Identify which cell holds the provided text, then report its (X, Y) central coordinate. 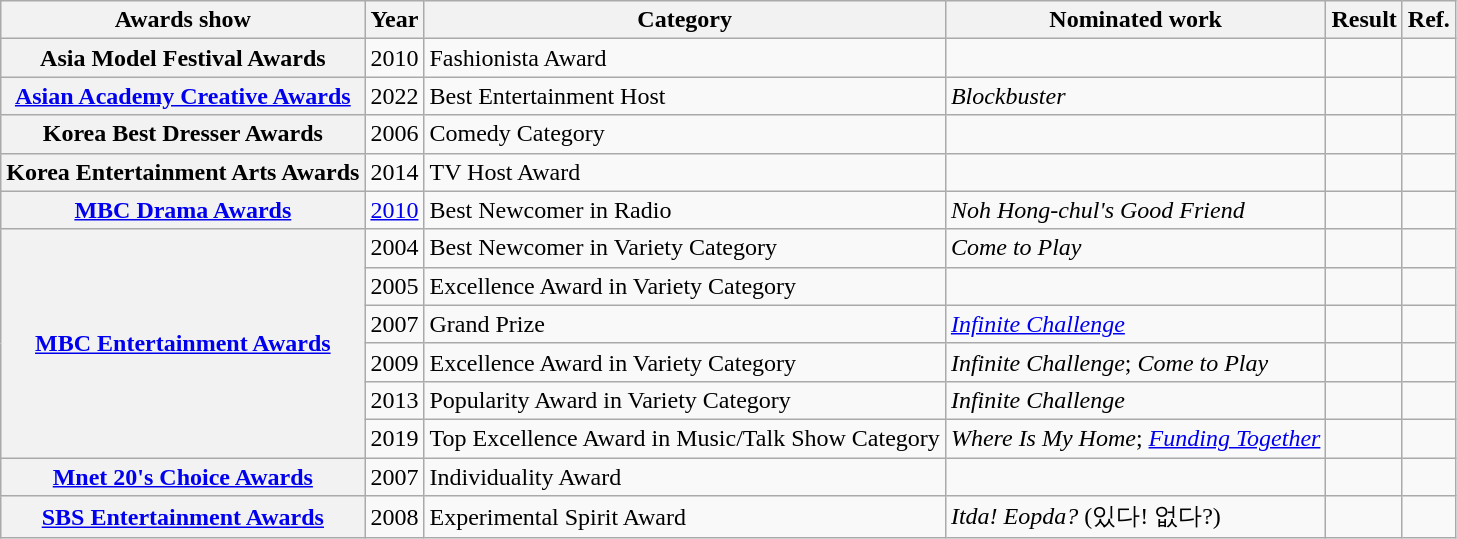
2022 (394, 96)
Noh Hong-chul's Good Friend (1136, 210)
Individuality Award (684, 477)
2004 (394, 248)
Awards show (183, 20)
Korea Best Dresser Awards (183, 134)
Fashionista Award (684, 58)
Grand Prize (684, 324)
Year (394, 20)
TV Host Award (684, 172)
2009 (394, 362)
Where Is My Home; Funding Together (1136, 438)
Best Newcomer in Radio (684, 210)
Asia Model Festival Awards (183, 58)
2005 (394, 286)
Come to Play (1136, 248)
Infinite Challenge; Come to Play (1136, 362)
Top Excellence Award in Music/Talk Show Category (684, 438)
Result (1364, 20)
Best Newcomer in Variety Category (684, 248)
2006 (394, 134)
Best Entertainment Host (684, 96)
Asian Academy Creative Awards (183, 96)
Popularity Award in Variety Category (684, 400)
Category (684, 20)
SBS Entertainment Awards (183, 518)
MBC Entertainment Awards (183, 343)
Nominated work (1136, 20)
Blockbuster (1136, 96)
Comedy Category (684, 134)
Experimental Spirit Award (684, 518)
MBC Drama Awards (183, 210)
2008 (394, 518)
2013 (394, 400)
Korea Entertainment Arts Awards (183, 172)
2019 (394, 438)
Itda! Eopda? (있다! 없다?) (1136, 518)
Ref. (1428, 20)
Mnet 20's Choice Awards (183, 477)
2014 (394, 172)
